Detect which cell encompasses the target text, then output its [x, y] center coordinate. 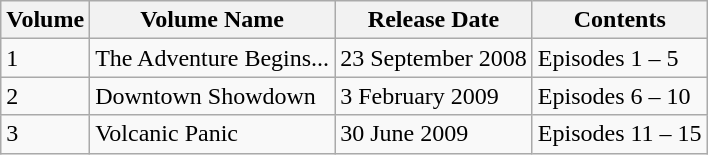
Downtown Showdown [212, 96]
The Adventure Begins... [212, 58]
Release Date [434, 20]
Episodes 1 – 5 [620, 58]
Volume [46, 20]
23 September 2008 [434, 58]
3 February 2009 [434, 96]
Volume Name [212, 20]
2 [46, 96]
Contents [620, 20]
3 [46, 134]
Episodes 11 – 15 [620, 134]
Volcanic Panic [212, 134]
Episodes 6 – 10 [620, 96]
1 [46, 58]
30 June 2009 [434, 134]
